Search for the cell housing the specified text and yield its (X, Y) center coordinate. 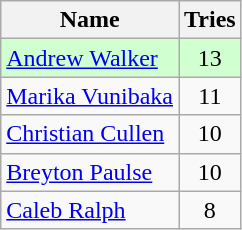
Name (90, 20)
13 (210, 58)
Breyton Paulse (90, 172)
8 (210, 210)
Andrew Walker (90, 58)
Caleb Ralph (90, 210)
Marika Vunibaka (90, 96)
Tries (210, 20)
Christian Cullen (90, 134)
11 (210, 96)
